Output the (x, y) coordinate of the center of the cell containing the given text.  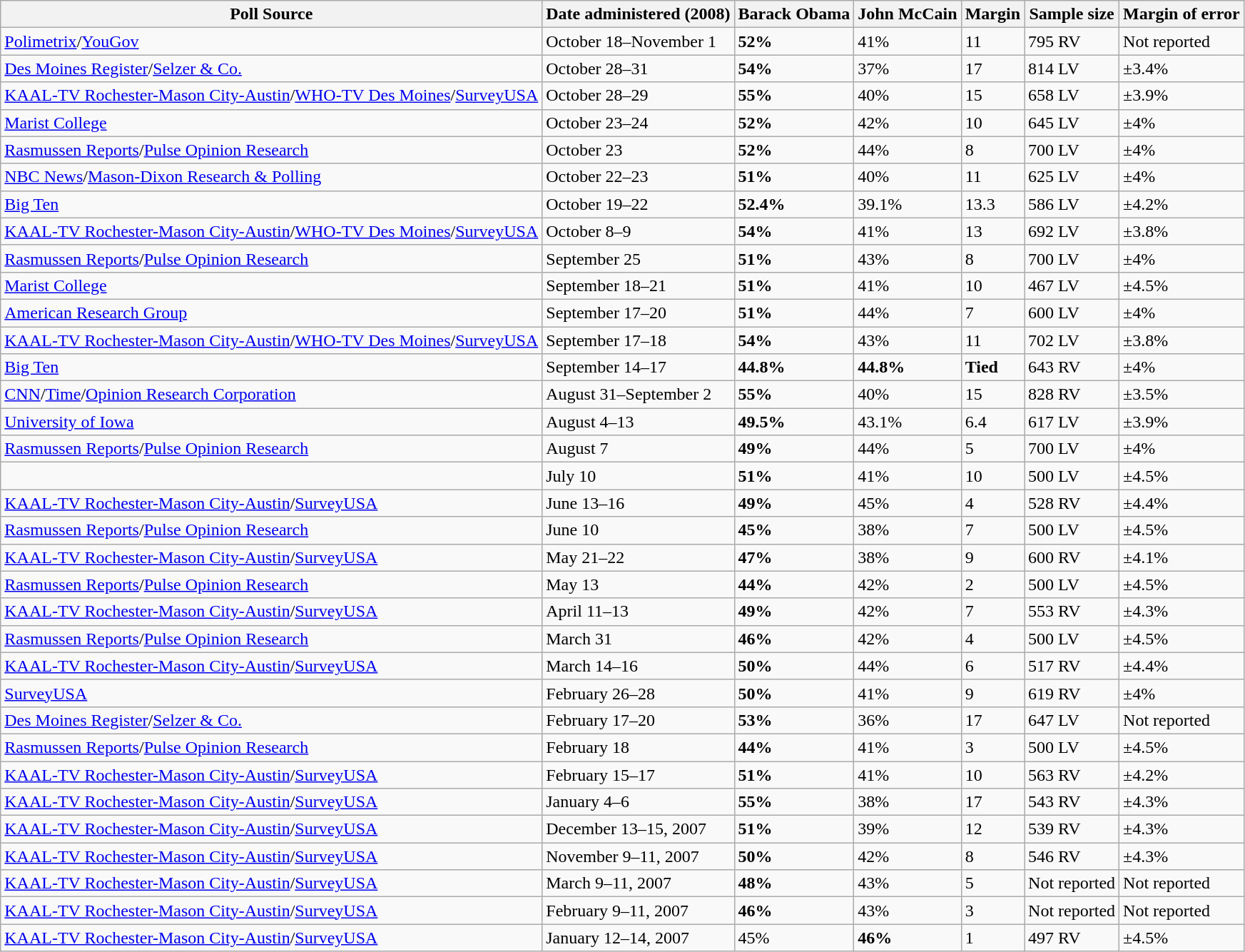
645 LV (1072, 123)
600 RV (1072, 557)
553 RV (1072, 612)
August 4–13 (638, 422)
September 25 (638, 258)
467 LV (1072, 285)
643 RV (1072, 368)
39% (908, 829)
August 31–September 2 (638, 395)
±4.1% (1182, 557)
December 13–15, 2007 (638, 829)
February 18 (638, 747)
2 (992, 584)
University of Iowa (271, 422)
497 RV (1072, 938)
April 11–13 (638, 612)
October 28–31 (638, 69)
October 23 (638, 150)
November 9–11, 2007 (638, 856)
Barack Obama (794, 14)
February 17–20 (638, 720)
American Research Group (271, 313)
Poll Source (271, 14)
828 RV (1072, 395)
March 14–16 (638, 666)
September 14–17 (638, 368)
June 13–16 (638, 503)
January 4–6 (638, 802)
October 18–November 1 (638, 41)
47% (794, 557)
13.3 (992, 204)
October 23–24 (638, 123)
February 15–17 (638, 774)
John McCain (908, 14)
600 LV (1072, 313)
May 21–22 (638, 557)
NBC News/Mason-Dixon Research & Polling (271, 177)
±3.5% (1182, 395)
1 (992, 938)
Tied (992, 368)
6.4 (992, 422)
517 RV (1072, 666)
March 31 (638, 639)
619 RV (1072, 693)
October 28–29 (638, 96)
May 13 (638, 584)
±3.4% (1182, 69)
49.5% (794, 422)
January 12–14, 2007 (638, 938)
563 RV (1072, 774)
September 17–18 (638, 340)
February 26–28 (638, 693)
36% (908, 720)
October 8–9 (638, 231)
48% (794, 883)
12 (992, 829)
528 RV (1072, 503)
Date administered (2008) (638, 14)
October 19–22 (638, 204)
795 RV (1072, 41)
617 LV (1072, 422)
702 LV (1072, 340)
647 LV (1072, 720)
SurveyUSA (271, 693)
Sample size (1072, 14)
43.1% (908, 422)
Margin (992, 14)
Polimetrix/YouGov (271, 41)
6 (992, 666)
CNN/Time/Opinion Research Corporation (271, 395)
52.4% (794, 204)
37% (908, 69)
658 LV (1072, 96)
March 9–11, 2007 (638, 883)
September 17–20 (638, 313)
39.1% (908, 204)
September 18–21 (638, 285)
February 9–11, 2007 (638, 911)
814 LV (1072, 69)
June 10 (638, 530)
692 LV (1072, 231)
539 RV (1072, 829)
Margin of error (1182, 14)
586 LV (1072, 204)
August 7 (638, 449)
543 RV (1072, 802)
13 (992, 231)
546 RV (1072, 856)
625 LV (1072, 177)
July 10 (638, 476)
53% (794, 720)
October 22–23 (638, 177)
